Scan for the cell matching the given text and deliver its (x, y) coordinate at center. 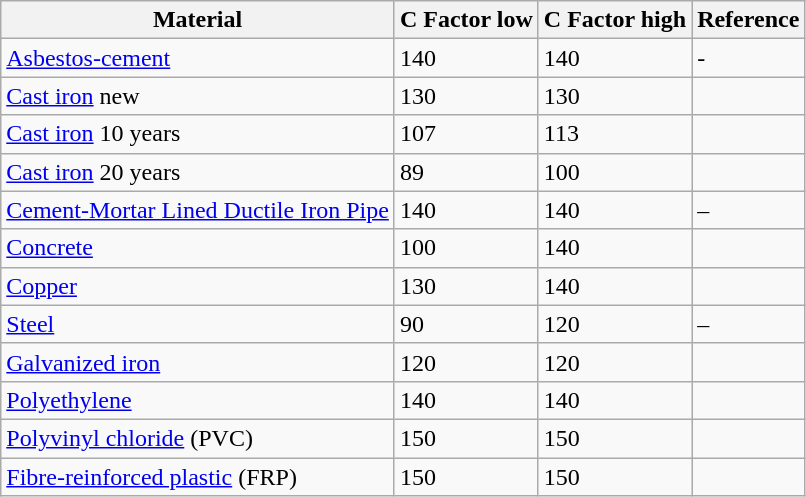
Reference (748, 20)
Cast iron 20 years (198, 172)
Polyethylene (198, 400)
Fibre-reinforced plastic (FRP) (198, 477)
90 (466, 324)
Polyvinyl chloride (PVC) (198, 438)
Steel (198, 324)
Galvanized iron (198, 362)
C Factor low (466, 20)
Copper (198, 286)
Cast iron new (198, 96)
89 (466, 172)
Asbestos-cement (198, 58)
107 (466, 134)
Concrete (198, 248)
Cement-Mortar Lined Ductile Iron Pipe (198, 210)
- (748, 58)
Material (198, 20)
Cast iron 10 years (198, 134)
113 (614, 134)
C Factor high (614, 20)
